Determine the (x, y) coordinate at the center of the cell enclosing the given text.  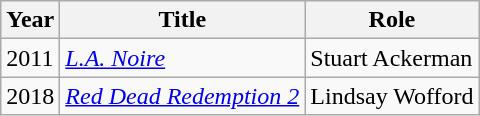
2018 (30, 96)
Stuart Ackerman (392, 58)
Title (182, 20)
2011 (30, 58)
Lindsay Wofford (392, 96)
L.A. Noire (182, 58)
Red Dead Redemption 2 (182, 96)
Role (392, 20)
Year (30, 20)
